Detect which cell encompasses the target text, then output its [x, y] center coordinate. 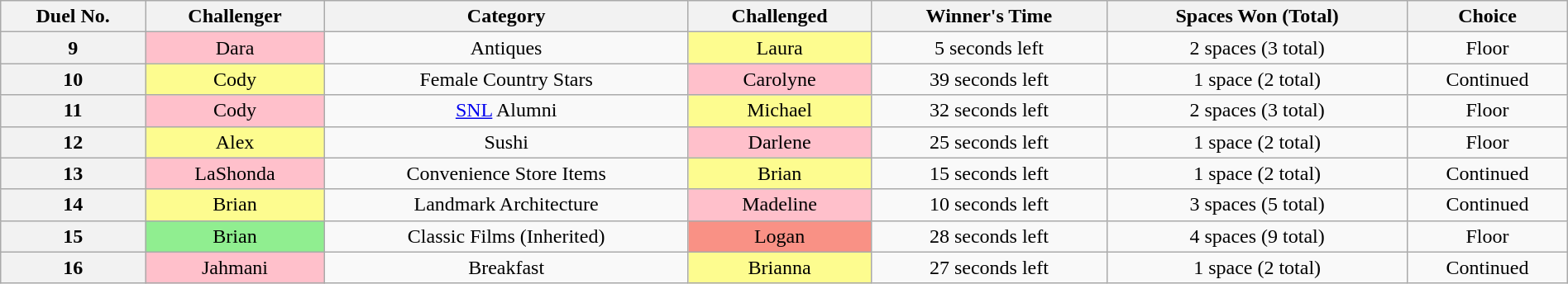
Choice [1488, 17]
10 [73, 79]
SNL Alumni [506, 111]
3 spaces (5 total) [1257, 205]
Jahmani [235, 267]
Spaces Won (Total) [1257, 17]
39 seconds left [989, 79]
Sushi [506, 142]
9 [73, 48]
16 [73, 267]
27 seconds left [989, 267]
Convenience Store Items [506, 173]
Female Country Stars [506, 79]
Winner's Time [989, 17]
Dara [235, 48]
5 seconds left [989, 48]
10 seconds left [989, 205]
25 seconds left [989, 142]
Logan [779, 236]
14 [73, 205]
4 spaces (9 total) [1257, 236]
Challenger [235, 17]
32 seconds left [989, 111]
Category [506, 17]
Breakfast [506, 267]
Challenged [779, 17]
Laura [779, 48]
Madeline [779, 205]
15 [73, 236]
28 seconds left [989, 236]
Classic Films (Inherited) [506, 236]
Duel No. [73, 17]
11 [73, 111]
Antiques [506, 48]
Michael [779, 111]
Carolyne [779, 79]
15 seconds left [989, 173]
12 [73, 142]
13 [73, 173]
Brianna [779, 267]
LaShonda [235, 173]
Alex [235, 142]
Landmark Architecture [506, 205]
Darlene [779, 142]
